Search for the cell housing the specified text and yield its [x, y] center coordinate. 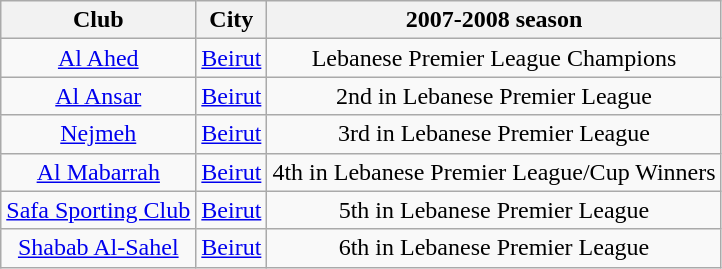
2nd in Lebanese Premier League [494, 96]
4th in Lebanese Premier League/Cup Winners [494, 172]
5th in Lebanese Premier League [494, 210]
2007-2008 season [494, 20]
Safa Sporting Club [98, 210]
Lebanese Premier League Champions [494, 58]
Club [98, 20]
3rd in Lebanese Premier League [494, 134]
Nejmeh [98, 134]
Shabab Al-Sahel [98, 248]
6th in Lebanese Premier League [494, 248]
City [232, 20]
Al Mabarrah [98, 172]
Al Ansar [98, 96]
Al Ahed [98, 58]
